Identify which cell holds the provided text, then report its (x, y) central coordinate. 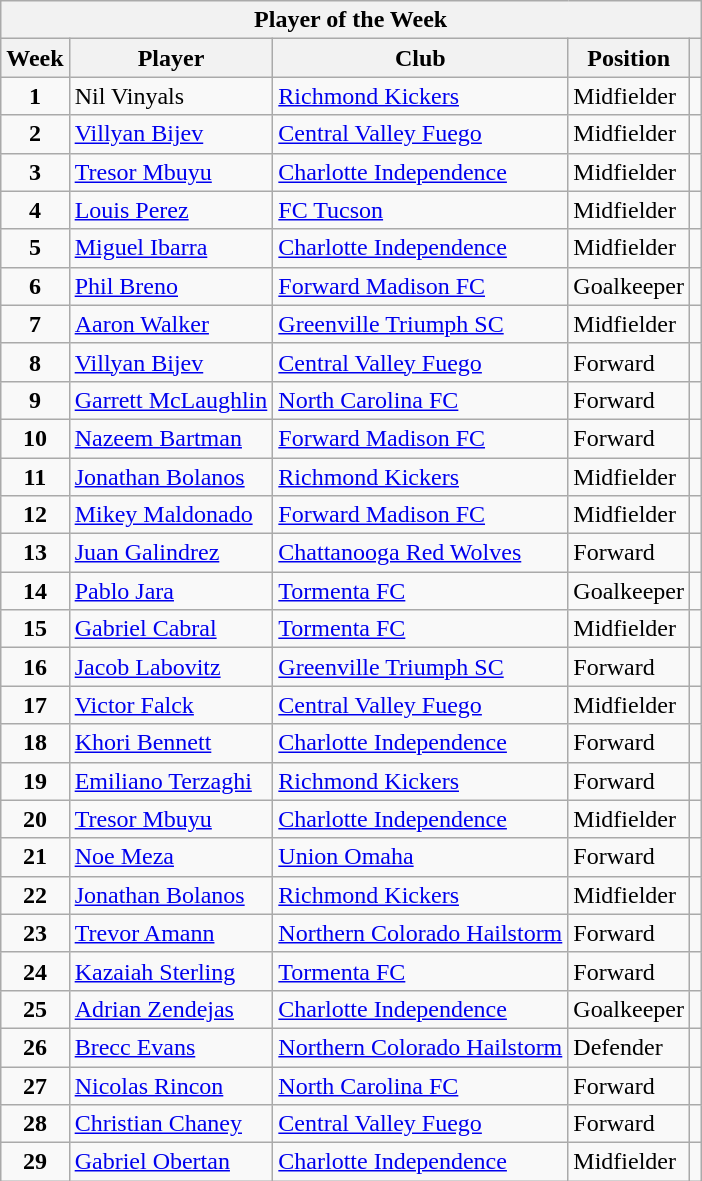
Nazeem Bartman (171, 438)
Club (420, 58)
3 (35, 172)
Defender (629, 1047)
Player (171, 58)
Jacob Labovitz (171, 667)
Khori Bennett (171, 743)
Nil Vinyals (171, 96)
8 (35, 362)
17 (35, 705)
18 (35, 743)
Mikey Maldonado (171, 515)
9 (35, 400)
29 (35, 1162)
Adrian Zendejas (171, 1009)
FC Tucson (420, 210)
26 (35, 1047)
Gabriel Obertan (171, 1162)
Juan Galindrez (171, 553)
14 (35, 591)
Pablo Jara (171, 591)
Aaron Walker (171, 324)
Gabriel Cabral (171, 629)
Brecc Evans (171, 1047)
7 (35, 324)
Chattanooga Red Wolves (420, 553)
20 (35, 819)
25 (35, 1009)
27 (35, 1085)
Kazaiah Sterling (171, 971)
Nicolas Rincon (171, 1085)
1 (35, 96)
Player of the Week (351, 20)
Week (35, 58)
Position (629, 58)
Trevor Amann (171, 933)
2 (35, 134)
28 (35, 1124)
Garrett McLaughlin (171, 400)
Noe Meza (171, 857)
Louis Perez (171, 210)
12 (35, 515)
6 (35, 286)
22 (35, 895)
11 (35, 477)
24 (35, 971)
Emiliano Terzaghi (171, 781)
19 (35, 781)
Union Omaha (420, 857)
Phil Breno (171, 286)
Victor Falck (171, 705)
15 (35, 629)
5 (35, 248)
21 (35, 857)
Miguel Ibarra (171, 248)
16 (35, 667)
23 (35, 933)
10 (35, 438)
4 (35, 210)
13 (35, 553)
Christian Chaney (171, 1124)
